Search for the cell housing the specified text and yield its (x, y) center coordinate. 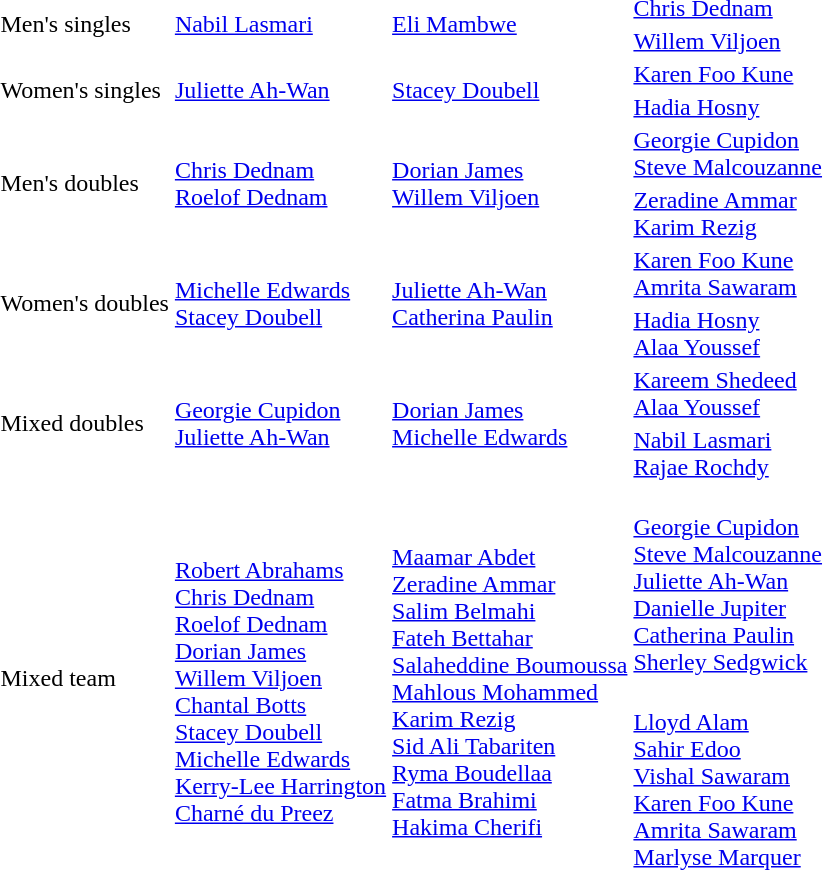
Georgie Cupidon Juliette Ah-Wan (280, 424)
Michelle Edwards Stacey Doubell (280, 304)
Juliette Ah-Wan (280, 90)
Chris Dednam Roelof Dednam (280, 184)
Stacey Doubell (510, 90)
Juliette Ah-Wan Catherina Paulin (510, 304)
Dorian James Willem Viljoen (510, 184)
Dorian James Michelle Edwards (510, 424)
